Find where the given text appears and provide that cell's center as (X, Y) coordinate. 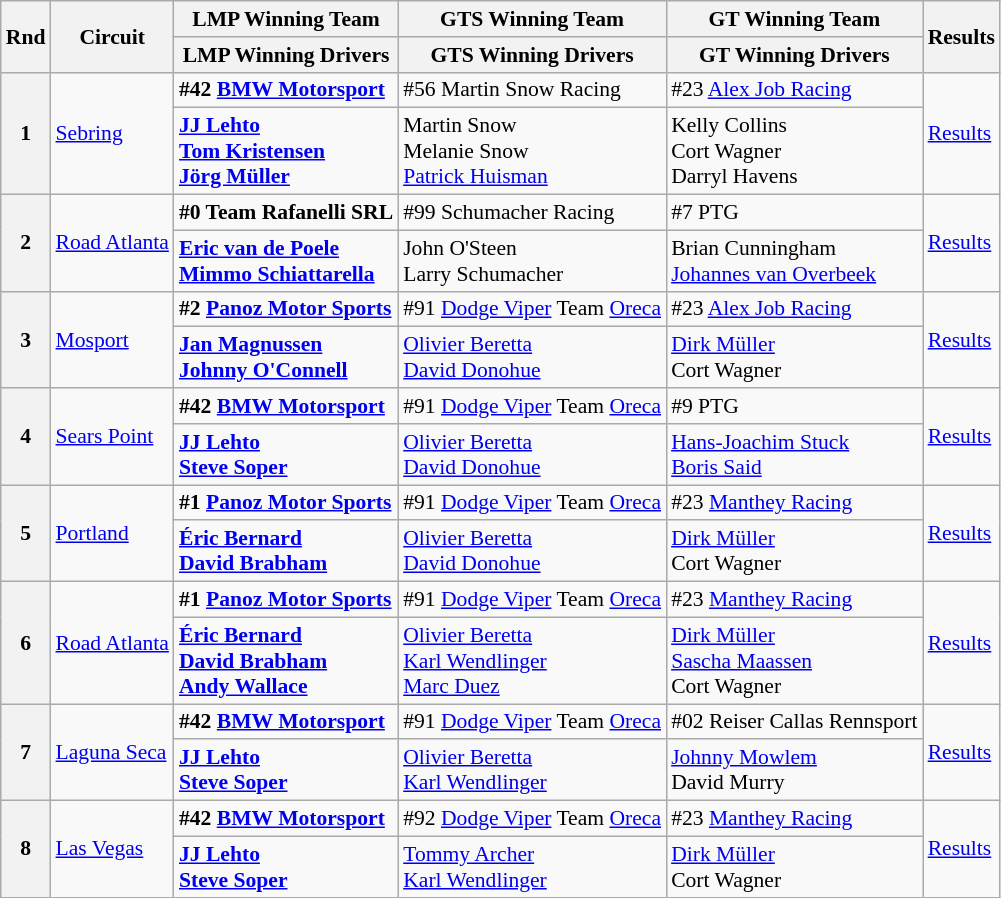
Éric Bernard David Brabham Andy Wallace (286, 660)
#56 Martin Snow Racing (532, 90)
Hans-Joachim Stuck Boris Said (794, 454)
LMP Winning Drivers (286, 55)
John O'Steen Larry Schumacher (532, 260)
Circuit (112, 36)
4 (26, 436)
LMP Winning Team (286, 19)
Laguna Seca (112, 752)
Olivier Beretta Karl Wendlinger (532, 770)
GT Winning Drivers (794, 55)
5 (26, 534)
Eric van de Poele Mimmo Schiattarella (286, 260)
JJ Lehto Tom Kristensen Jörg Müller (286, 152)
#2 Panoz Motor Sports (286, 309)
2 (26, 244)
GTS Winning Drivers (532, 55)
Sears Point (112, 436)
Jan Magnussen Johnny O'Connell (286, 358)
3 (26, 340)
Dirk Müller Sascha Maassen Cort Wagner (794, 660)
#0 Team Rafanelli SRL (286, 213)
Olivier Beretta Karl Wendlinger Marc Duez (532, 660)
#7 PTG (794, 213)
Éric Bernard David Brabham (286, 552)
Mosport (112, 340)
1 (26, 133)
GTS Winning Team (532, 19)
Las Vegas (112, 850)
Brian Cunningham Johannes van Overbeek (794, 260)
GT Winning Team (794, 19)
Johnny Mowlem David Murry (794, 770)
#99 Schumacher Racing (532, 213)
Portland (112, 534)
#92 Dodge Viper Team Oreca (532, 819)
8 (26, 850)
#9 PTG (794, 406)
Sebring (112, 133)
#02 Reiser Callas Rennsport (794, 722)
7 (26, 752)
Martin Snow Melanie Snow Patrick Huisman (532, 152)
Tommy Archer Karl Wendlinger (532, 866)
6 (26, 643)
Kelly Collins Cort Wagner Darryl Havens (794, 152)
Rnd (26, 36)
